Search for the cell housing the specified text and yield its [X, Y] center coordinate. 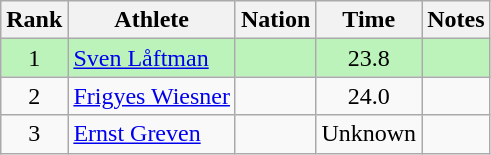
Notes [456, 20]
1 [34, 58]
Frigyes Wiesner [152, 96]
3 [34, 134]
Rank [34, 20]
23.8 [369, 58]
Nation [275, 20]
Ernst Greven [152, 134]
24.0 [369, 96]
Athlete [152, 20]
Sven Låftman [152, 58]
Unknown [369, 134]
Time [369, 20]
2 [34, 96]
